Search for the cell housing the specified text and yield its (x, y) center coordinate. 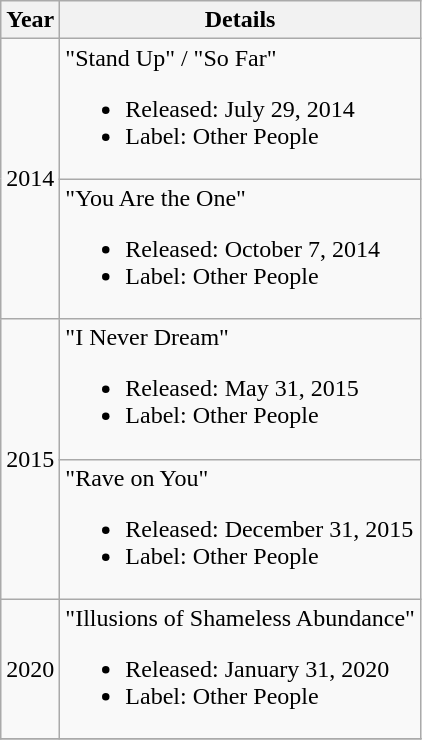
2015 (30, 459)
"Illusions of Shameless Abundance"Released: January 31, 2020Label: Other People (240, 669)
2014 (30, 179)
"Stand Up" / "So Far"Released: July 29, 2014Label: Other People (240, 109)
Year (30, 20)
"You Are the One"Released: October 7, 2014Label: Other People (240, 249)
"I Never Dream"Released: May 31, 2015Label: Other People (240, 389)
2020 (30, 669)
Details (240, 20)
"Rave on You"Released: December 31, 2015Label: Other People (240, 529)
